Search for the cell housing the specified text and yield its (x, y) center coordinate. 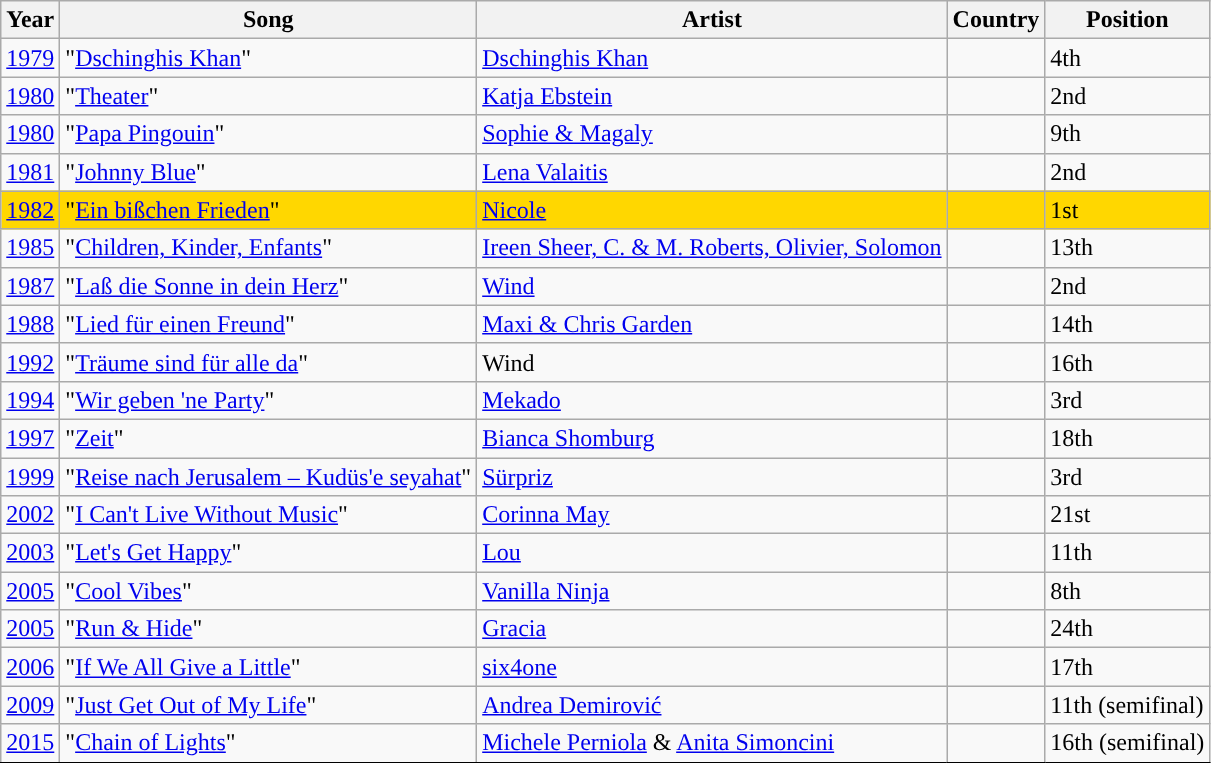
"If We All Give a Little" (268, 667)
"Johnny Blue" (268, 172)
1992 (30, 362)
Mekado (712, 400)
"Wir geben 'ne Party" (268, 400)
Song (268, 20)
2002 (30, 515)
8th (1128, 591)
1994 (30, 400)
six4one (712, 667)
Andrea Demirović (712, 705)
1981 (30, 172)
"Run & Hide" (268, 629)
1982 (30, 210)
1997 (30, 438)
Katja Ebstein (712, 96)
11th (1128, 553)
Lou (712, 553)
Michele Perniola & Anita Simoncini (712, 743)
16th (semifinal) (1128, 743)
Maxi & Chris Garden (712, 324)
1987 (30, 286)
"Träume sind für alle da" (268, 362)
1979 (30, 58)
Bianca Shomburg (712, 438)
2003 (30, 553)
"Ein bißchen Frieden" (268, 210)
1985 (30, 248)
Country (996, 20)
Vanilla Ninja (712, 591)
"Let's Get Happy" (268, 553)
16th (1128, 362)
2009 (30, 705)
24th (1128, 629)
1988 (30, 324)
18th (1128, 438)
Position (1128, 20)
1st (1128, 210)
"I Can't Live Without Music" (268, 515)
Nicole (712, 210)
2015 (30, 743)
"Reise nach Jerusalem – Kudüs'e seyahat" (268, 477)
21st (1128, 515)
Sürpriz (712, 477)
Year (30, 20)
Lena Valaitis (712, 172)
Corinna May (712, 515)
"Theater" (268, 96)
"Laß die Sonne in dein Herz" (268, 286)
11th (semifinal) (1128, 705)
Sophie & Magaly (712, 134)
"Just Get Out of My Life" (268, 705)
"Zeit" (268, 438)
4th (1128, 58)
17th (1128, 667)
13th (1128, 248)
Dschinghis Khan (712, 58)
1999 (30, 477)
"Lied für einen Freund" (268, 324)
"Dschinghis Khan" (268, 58)
"Papa Pingouin" (268, 134)
Artist (712, 20)
"Children, Kinder, Enfants" (268, 248)
2006 (30, 667)
"Cool Vibes" (268, 591)
Gracia (712, 629)
Ireen Sheer, C. & M. Roberts, Olivier, Solomon (712, 248)
9th (1128, 134)
"Chain of Lights" (268, 743)
14th (1128, 324)
